Extract the [x, y] coordinate from the center of the cell holding the provided text.  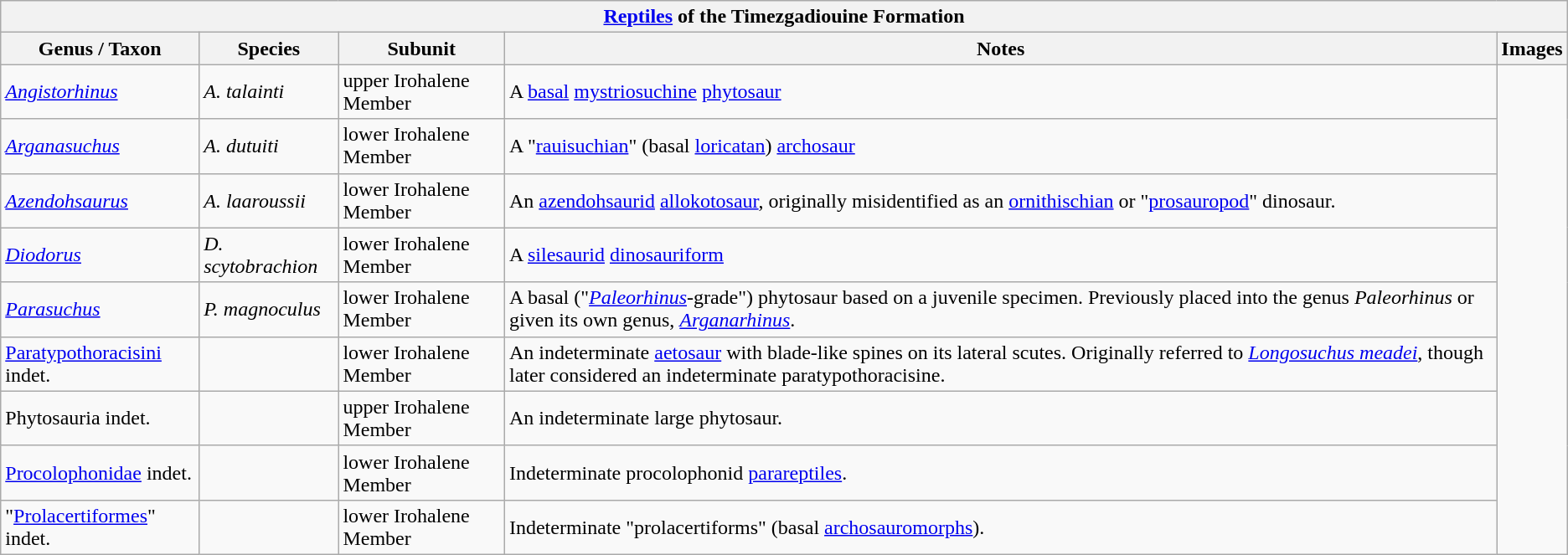
An azendohsaurid allokotosaur, originally misidentified as an ornithischian or "prosauropod" dinosaur. [1000, 201]
"Prolacertiformes" indet. [101, 527]
Species [269, 49]
Genus / Taxon [101, 49]
Phytosauria indet. [101, 419]
Indeterminate procolophonid parareptiles. [1000, 472]
Subunit [422, 49]
A basal mystriosuchine phytosaur [1000, 92]
P. magnoculus [269, 310]
A. laaroussii [269, 201]
Procolophonidae indet. [101, 472]
A. dutuiti [269, 146]
Reptiles of the Timezgadiouine Formation [784, 17]
D. scytobrachion [269, 254]
Angistorhinus [101, 92]
Azendohsaurus [101, 201]
Diodorus [101, 254]
Parasuchus [101, 310]
An indeterminate large phytosaur. [1000, 419]
A "rauisuchian" (basal loricatan) archosaur [1000, 146]
Indeterminate "prolacertiforms" (basal archosauromorphs). [1000, 527]
A silesaurid dinosauriform [1000, 254]
Arganasuchus [101, 146]
Paratypothoracisini indet. [101, 363]
A. talainti [269, 92]
Images [1532, 49]
Notes [1000, 49]
